Detect which cell encompasses the target text, then output its (X, Y) center coordinate. 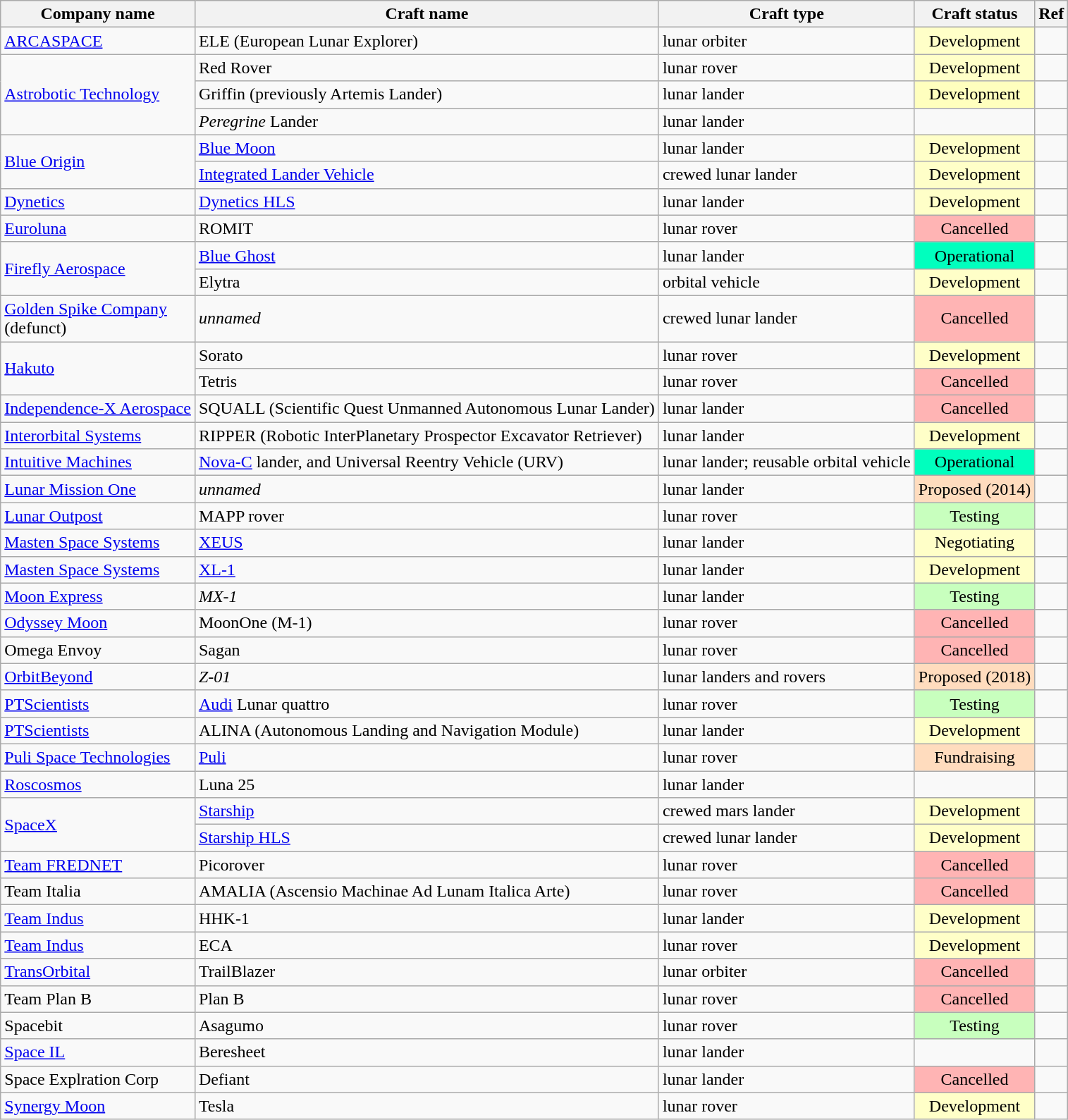
Golden Spike Company(defunct) (98, 319)
ROMIT (426, 228)
Firefly Aerospace (98, 269)
lunar landers and rovers (787, 677)
Space Explration Corp (98, 1079)
Tesla (426, 1106)
Proposed (2018) (974, 677)
Negotiating (974, 543)
Audi Lunar quattro (426, 703)
RIPPER (Robotic InterPlanetary Prospector Excavator Retriever) (426, 436)
crewed mars lander (787, 811)
Puli Space Technologies (98, 757)
Craft status (974, 14)
ELE (European Lunar Explorer) (426, 41)
Integrated Lander Vehicle (426, 175)
Picorover (426, 865)
Sorato (426, 355)
Griffin (previously Artemis Lander) (426, 94)
XEUS (426, 543)
Fundraising (974, 757)
Astrobotic Technology (98, 94)
Odyssey Moon (98, 623)
XL-1 (426, 570)
Dynetics HLS (426, 202)
Beresheet (426, 1052)
Euroluna (98, 228)
Puli (426, 757)
Z-01 (426, 677)
OrbitBeyond (98, 677)
TransOrbital (98, 972)
Blue Ghost (426, 255)
TrailBlazer (426, 972)
Sagan (426, 650)
Company name (98, 14)
Moon Express (98, 596)
MoonOne (M-1) (426, 623)
Peregrine Lander (426, 121)
Team FREDNET (98, 865)
lunar lander; reusable orbital vehicle (787, 462)
SpaceX (98, 825)
Starship HLS (426, 838)
Tetris (426, 382)
Synergy Moon (98, 1106)
Plan B (426, 999)
ECA (426, 945)
Interorbital Systems (98, 436)
Space IL (98, 1052)
Elytra (426, 282)
Starship (426, 811)
MX-1 (426, 596)
Craft name (426, 14)
Craft type (787, 14)
orbital vehicle (787, 282)
Blue Moon (426, 148)
Team Plan B (98, 999)
Luna 25 (426, 784)
Blue Origin (98, 161)
SQUALL (Scientific Quest Unmanned Autonomous Lunar Lander) (426, 409)
Nova-C lander, and Universal Reentry Vehicle (URV) (426, 462)
Intuitive Machines (98, 462)
Hakuto (98, 368)
Lunar Mission One (98, 489)
Red Rover (426, 68)
Roscosmos (98, 784)
ALINA (Autonomous Landing and Navigation Module) (426, 730)
Team Italia (98, 892)
Proposed (2014) (974, 489)
Spacebit (98, 1026)
AMALIA (Ascensio Machinae Ad Lunam Italica Arte) (426, 892)
MAPP rover (426, 516)
Independence-X Aerospace (98, 409)
Ref (1052, 14)
HHK-1 (426, 918)
ARCASPACE (98, 41)
Dynetics (98, 202)
Omega Envoy (98, 650)
Lunar Outpost (98, 516)
Asagumo (426, 1026)
Defiant (426, 1079)
